Detect which cell encompasses the target text, then output its [X, Y] center coordinate. 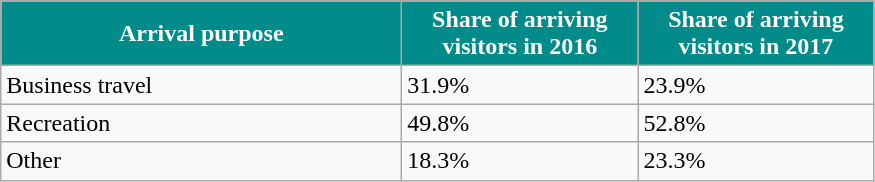
Other [202, 161]
49.8% [520, 123]
52.8% [756, 123]
31.9% [520, 85]
Share of arriving visitors in 2017 [756, 34]
Share of arriving visitors in 2016 [520, 34]
Recreation [202, 123]
Business travel [202, 85]
Arrival purpose [202, 34]
23.9% [756, 85]
18.3% [520, 161]
23.3% [756, 161]
